Search for the cell housing the specified text and yield its [x, y] center coordinate. 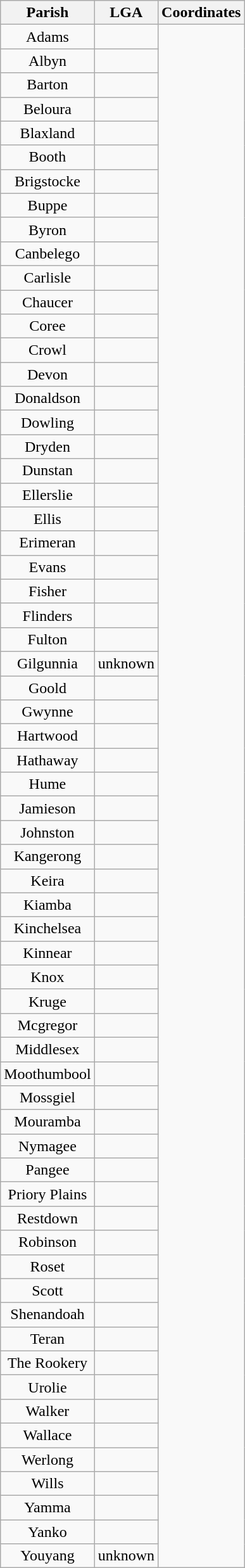
Barton [47, 85]
Nymagee [47, 1146]
Chaucer [47, 302]
Mouramba [47, 1122]
Goold [47, 687]
Coree [47, 326]
Werlong [47, 1459]
Priory Plains [47, 1194]
Erimeran [47, 543]
Blaxland [47, 133]
Coordinates [201, 13]
Brigstocke [47, 181]
Mcgregor [47, 1025]
Keira [47, 881]
Kruge [47, 1001]
Hathaway [47, 760]
Gilgunnia [47, 663]
Evans [47, 567]
Carlisle [47, 277]
Beloura [47, 109]
Kiamba [47, 905]
Knox [47, 977]
The Rookery [47, 1363]
Roset [47, 1266]
Kinnear [47, 953]
Gwynne [47, 712]
Dowling [47, 423]
Adams [47, 37]
Teran [47, 1339]
Robinson [47, 1242]
Crowl [47, 350]
Moothumbool [47, 1074]
Donaldson [47, 398]
Scott [47, 1291]
Devon [47, 374]
Kinchelsea [47, 929]
Kangerong [47, 857]
Yanko [47, 1532]
Byron [47, 229]
Dryden [47, 447]
Walker [47, 1411]
Pangee [47, 1170]
Urolie [47, 1387]
Fisher [47, 591]
Ellis [47, 519]
Flinders [47, 615]
Middlesex [47, 1049]
Mossgiel [47, 1098]
Dunstan [47, 471]
Wills [47, 1484]
Fulton [47, 639]
Hume [47, 784]
Parish [47, 13]
Yamma [47, 1508]
Johnston [47, 832]
Booth [47, 157]
Wallace [47, 1435]
Buppe [47, 205]
Albyn [47, 61]
Restdown [47, 1218]
Canbelego [47, 253]
Ellerslie [47, 495]
Youyang [47, 1556]
Hartwood [47, 736]
Shenandoah [47, 1315]
Jamieson [47, 808]
LGA [126, 13]
